Pinpoint the cell where the given text exists, returning its (x, y) midpoint coordinate. 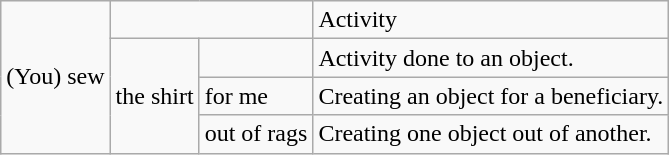
(You) sew (56, 77)
out of rags (256, 134)
Creating an object for a beneficiary. (491, 96)
the shirt (154, 96)
Activity done to an object. (491, 58)
Creating one object out of another. (491, 134)
Activity (491, 20)
for me (256, 96)
